Detect which cell encompasses the target text, then output its (X, Y) center coordinate. 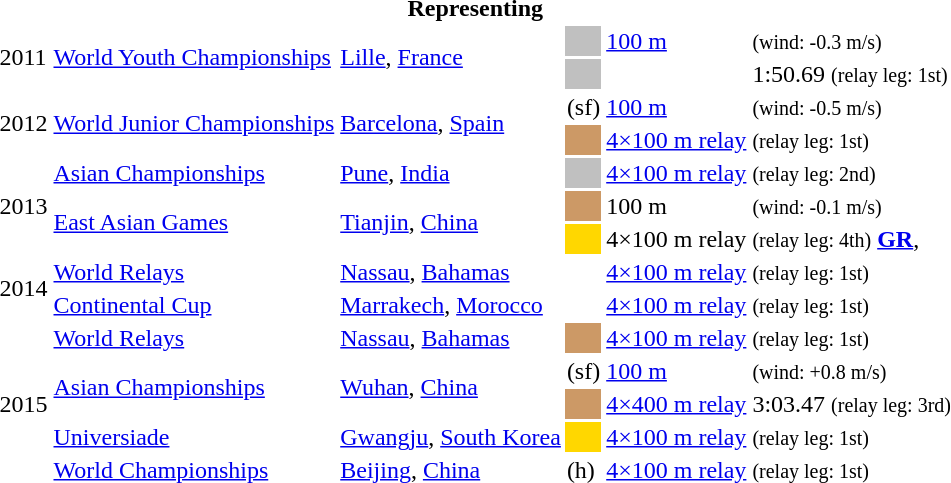
World Youth Championships (194, 58)
Barcelona, Spain (451, 124)
Lille, France (451, 58)
Gwangju, South Korea (451, 437)
Wuhan, China (451, 388)
East Asian Games (194, 222)
Continental Cup (194, 305)
Marrakech, Morocco (451, 305)
Universiade (194, 437)
4×400 m relay (676, 404)
Tianjin, China (451, 222)
Pune, India (451, 173)
World Junior Championships (194, 124)
